Find where the given text appears and provide that cell's center as [X, Y] coordinate. 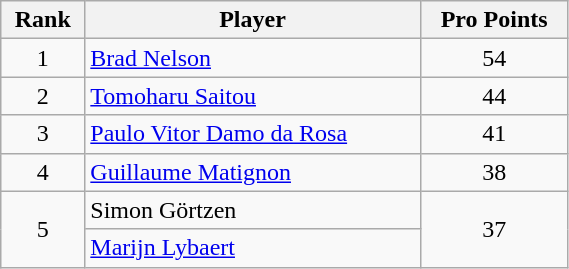
Brad Nelson [252, 58]
Pro Points [494, 20]
38 [494, 172]
Marijn Lybaert [252, 248]
4 [43, 172]
Rank [43, 20]
Guillaume Matignon [252, 172]
54 [494, 58]
Player [252, 20]
2 [43, 96]
41 [494, 134]
Paulo Vitor Damo da Rosa [252, 134]
44 [494, 96]
1 [43, 58]
Tomoharu Saitou [252, 96]
37 [494, 229]
3 [43, 134]
5 [43, 229]
Simon Görtzen [252, 210]
